Search for the cell housing the specified text and yield its (x, y) center coordinate. 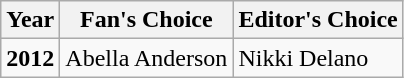
2012 (30, 58)
Editor's Choice (318, 20)
Nikki Delano (318, 58)
Fan's Choice (146, 20)
Year (30, 20)
Abella Anderson (146, 58)
